From the cell containing the given text, extract its center point as (x, y) coordinate. 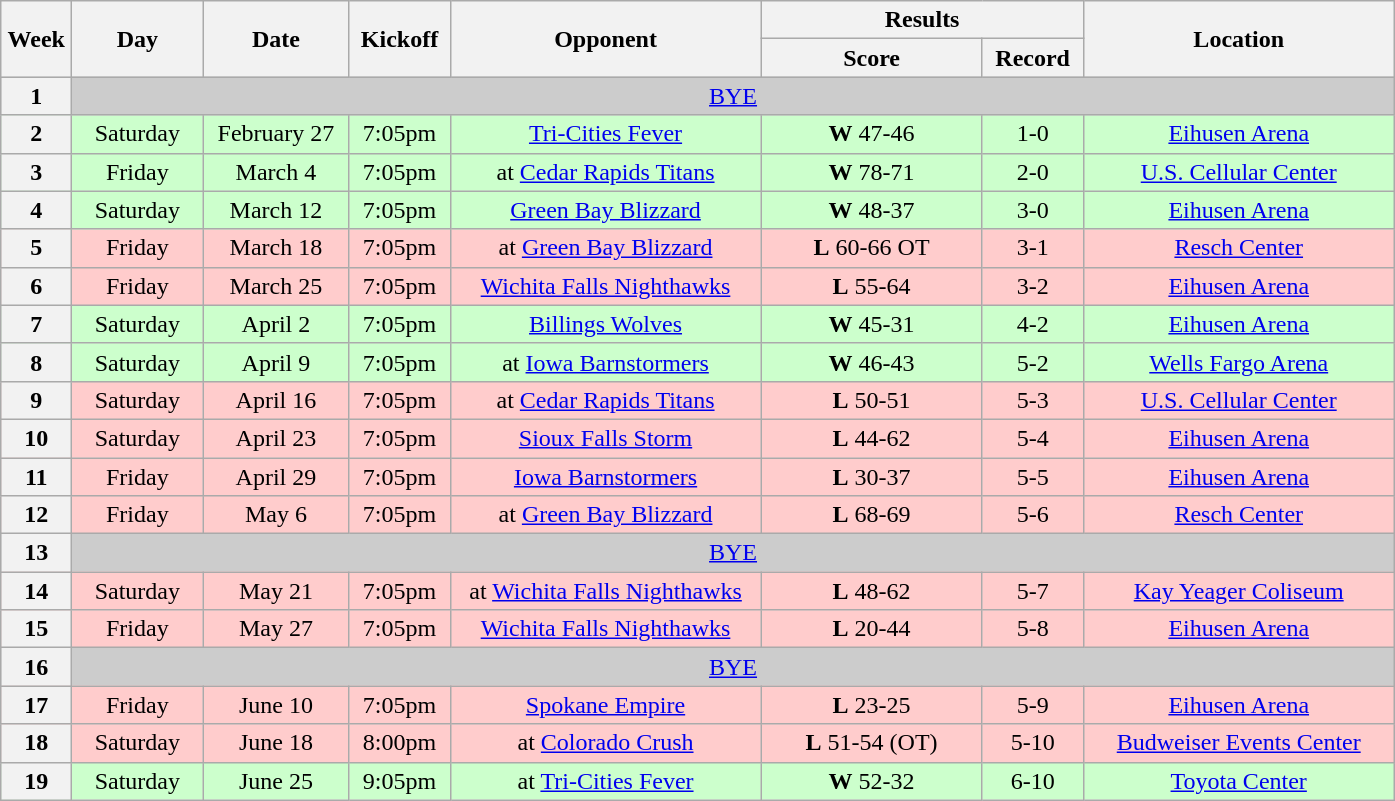
5-2 (1032, 362)
7 (36, 324)
Date (276, 39)
May 6 (276, 515)
8:00pm (400, 743)
Opponent (606, 39)
2 (36, 134)
March 4 (276, 172)
at Colorado Crush (606, 743)
19 (36, 781)
5-8 (1032, 629)
Kickoff (400, 39)
Day (138, 39)
18 (36, 743)
3-1 (1032, 248)
May 21 (276, 591)
5-10 (1032, 743)
Record (1032, 58)
4-2 (1032, 324)
at Iowa Barnstormers (606, 362)
April 16 (276, 400)
June 25 (276, 781)
Wells Fargo Arena (1238, 362)
W 48-37 (872, 210)
16 (36, 667)
April 2 (276, 324)
1 (36, 96)
5-3 (1032, 400)
June 18 (276, 743)
9 (36, 400)
Green Bay Blizzard (606, 210)
at Tri-Cities Fever (606, 781)
11 (36, 477)
L 48-62 (872, 591)
W 46-43 (872, 362)
Score (872, 58)
6 (36, 286)
L 44-62 (872, 438)
April 29 (276, 477)
14 (36, 591)
Tri-Cities Fever (606, 134)
W 47-46 (872, 134)
Kay Yeager Coliseum (1238, 591)
5-5 (1032, 477)
L 68-69 (872, 515)
5 (36, 248)
4 (36, 210)
L 30-37 (872, 477)
March 18 (276, 248)
3-0 (1032, 210)
L 55-64 (872, 286)
1-0 (1032, 134)
March 12 (276, 210)
5-9 (1032, 705)
W 52-32 (872, 781)
10 (36, 438)
5-6 (1032, 515)
17 (36, 705)
L 20-44 (872, 629)
L 60-66 OT (872, 248)
3-2 (1032, 286)
5-4 (1032, 438)
Spokane Empire (606, 705)
13 (36, 553)
15 (36, 629)
6-10 (1032, 781)
Location (1238, 39)
3 (36, 172)
9:05pm (400, 781)
L 50-51 (872, 400)
Iowa Barnstormers (606, 477)
at Wichita Falls Nighthawks (606, 591)
5-7 (1032, 591)
8 (36, 362)
May 27 (276, 629)
2-0 (1032, 172)
Week (36, 39)
March 25 (276, 286)
February 27 (276, 134)
Results (922, 20)
Sioux Falls Storm (606, 438)
Toyota Center (1238, 781)
June 10 (276, 705)
W 78-71 (872, 172)
L 23-25 (872, 705)
L 51-54 (OT) (872, 743)
Budweiser Events Center (1238, 743)
April 9 (276, 362)
April 23 (276, 438)
12 (36, 515)
Billings Wolves (606, 324)
W 45-31 (872, 324)
